Identify which cell holds the provided text, then report its [x, y] central coordinate. 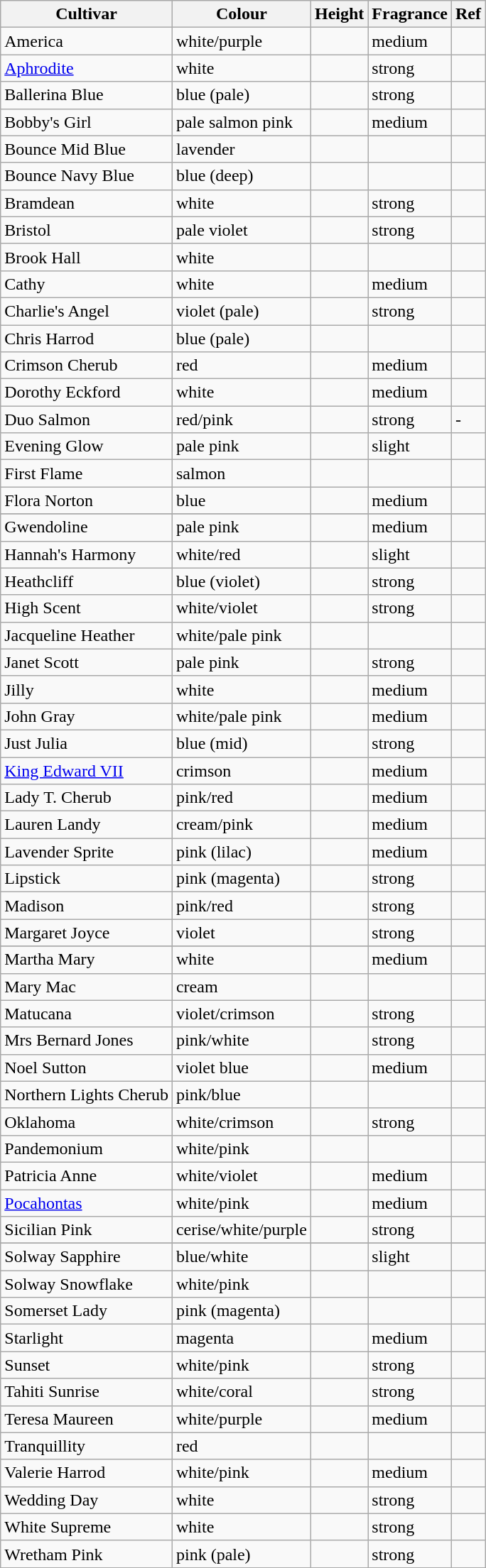
First Flame [87, 473]
Starlight [87, 1338]
pale salmon pink [242, 122]
cerise/white/purple [242, 1230]
Solway Snowflake [87, 1284]
Cathy [87, 284]
High Scent [87, 608]
violet/crimson [242, 1014]
Jacqueline Heather [87, 635]
Tranquillity [87, 1446]
white/red [242, 554]
- [469, 420]
magenta [242, 1338]
Pocahontas [87, 1203]
cream [242, 987]
Bounce Mid Blue [87, 149]
Heathcliff [87, 581]
Hannah's Harmony [87, 554]
Flora Norton [87, 500]
Lauren Landy [87, 825]
Jilly [87, 689]
Oklahoma [87, 1122]
Bramdean [87, 203]
Cultivar [87, 14]
pink (lilac) [242, 852]
cream/pink [242, 825]
crimson [242, 770]
Pandemonium [87, 1148]
Bobby's Girl [87, 122]
Lipstick [87, 879]
King Edward VII [87, 770]
Fragrance [410, 14]
Chris Harrod [87, 339]
Duo Salmon [87, 420]
Wretham Pink [87, 1554]
Ref [469, 14]
Northern Lights Cherub [87, 1095]
Bristol [87, 230]
Evening Glow [87, 446]
Tahiti Sunrise [87, 1392]
violet [242, 933]
Sunset [87, 1365]
White Supreme [87, 1527]
Janet Scott [87, 662]
Crimson Cherub [87, 366]
Valerie Harrod [87, 1473]
Ballerina Blue [87, 95]
Teresa Maureen [87, 1419]
white/coral [242, 1392]
Somerset Lady [87, 1311]
Lavender Sprite [87, 852]
Just Julia [87, 743]
Gwendoline [87, 527]
Patricia Anne [87, 1175]
pink/blue [242, 1095]
John Gray [87, 716]
pink (pale) [242, 1554]
Mrs Bernard Jones [87, 1041]
blue (deep) [242, 176]
Mary Mac [87, 987]
blue [242, 500]
blue (violet) [242, 581]
white/crimson [242, 1122]
Madison [87, 906]
Brook Hall [87, 257]
pale violet [242, 230]
blue (mid) [242, 743]
Bounce Navy Blue [87, 176]
lavender [242, 149]
violet blue [242, 1068]
Martha Mary [87, 960]
America [87, 41]
salmon [242, 473]
Noel Sutton [87, 1068]
Sicilian Pink [87, 1230]
Height [339, 14]
Lady T. Cherub [87, 798]
Wedding Day [87, 1500]
Margaret Joyce [87, 933]
Matucana [87, 1014]
Aphrodite [87, 68]
Colour [242, 14]
blue/white [242, 1257]
Solway Sapphire [87, 1257]
Dorothy Eckford [87, 393]
violet (pale) [242, 311]
red/pink [242, 420]
Charlie's Angel [87, 311]
pink/white [242, 1041]
